Search for the cell housing the specified text and yield its (x, y) center coordinate. 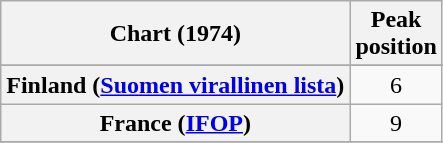
Peakposition (396, 34)
France (IFOP) (176, 123)
9 (396, 123)
Finland (Suomen virallinen lista) (176, 85)
6 (396, 85)
Chart (1974) (176, 34)
